Output the (x, y) coordinate of the center of the cell containing the given text.  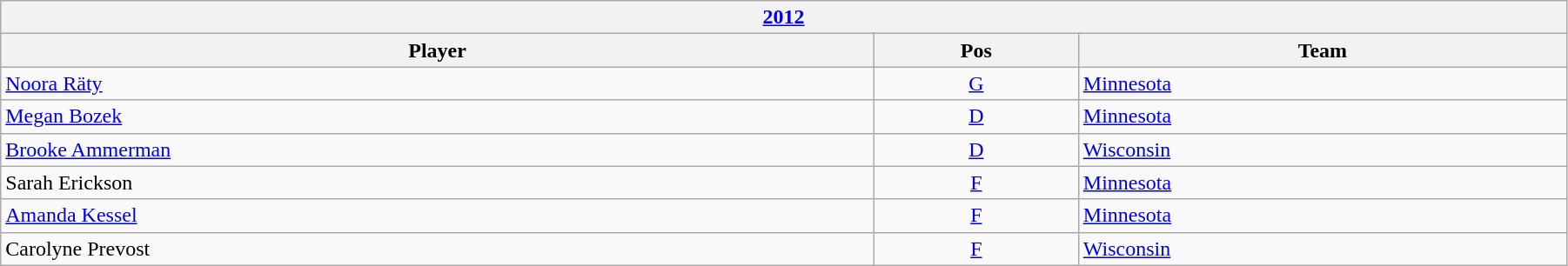
G (976, 83)
Noora Räty (438, 83)
Player (438, 50)
Brooke Ammerman (438, 150)
Amanda Kessel (438, 216)
Sarah Erickson (438, 183)
2012 (784, 17)
Team (1323, 50)
Megan Bozek (438, 116)
Carolyne Prevost (438, 249)
Pos (976, 50)
